Detect which cell encompasses the target text, then output its [x, y] center coordinate. 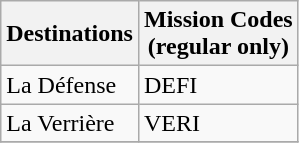
Mission Codes (regular only) [218, 34]
Destinations [70, 34]
La Défense [70, 85]
DEFI [218, 85]
La Verrière [70, 123]
VERI [218, 123]
